Determine the [X, Y] coordinate at the center of the cell enclosing the given text.  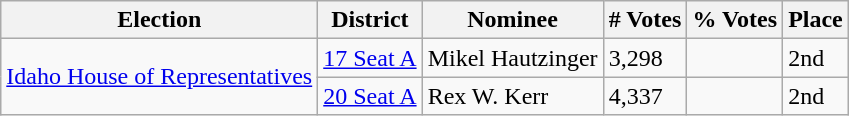
4,337 [645, 96]
% Votes [735, 20]
Idaho House of Representatives [160, 77]
20 Seat A [370, 96]
17 Seat A [370, 58]
Election [160, 20]
Rex W. Kerr [512, 96]
# Votes [645, 20]
Nominee [512, 20]
Place [816, 20]
District [370, 20]
3,298 [645, 58]
Mikel Hautzinger [512, 58]
